Return the (X, Y) coordinate for the center point of the cell that contains the specified text.  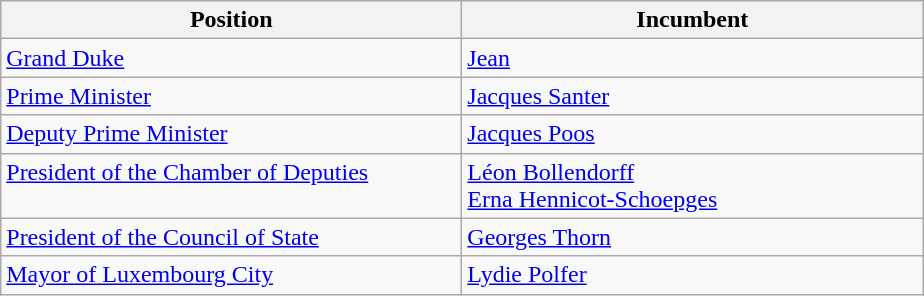
Prime Minister (232, 96)
Incumbent (692, 20)
Léon Bollendorff Erna Hennicot-Schoepges (692, 186)
Position (232, 20)
Deputy Prime Minister (232, 134)
Mayor of Luxembourg City (232, 275)
Jacques Santer (692, 96)
Georges Thorn (692, 237)
Lydie Polfer (692, 275)
President of the Council of State (232, 237)
President of the Chamber of Deputies (232, 186)
Jean (692, 58)
Grand Duke (232, 58)
Jacques Poos (692, 134)
